Locate the cell with the specified text and output its (X, Y) center coordinate. 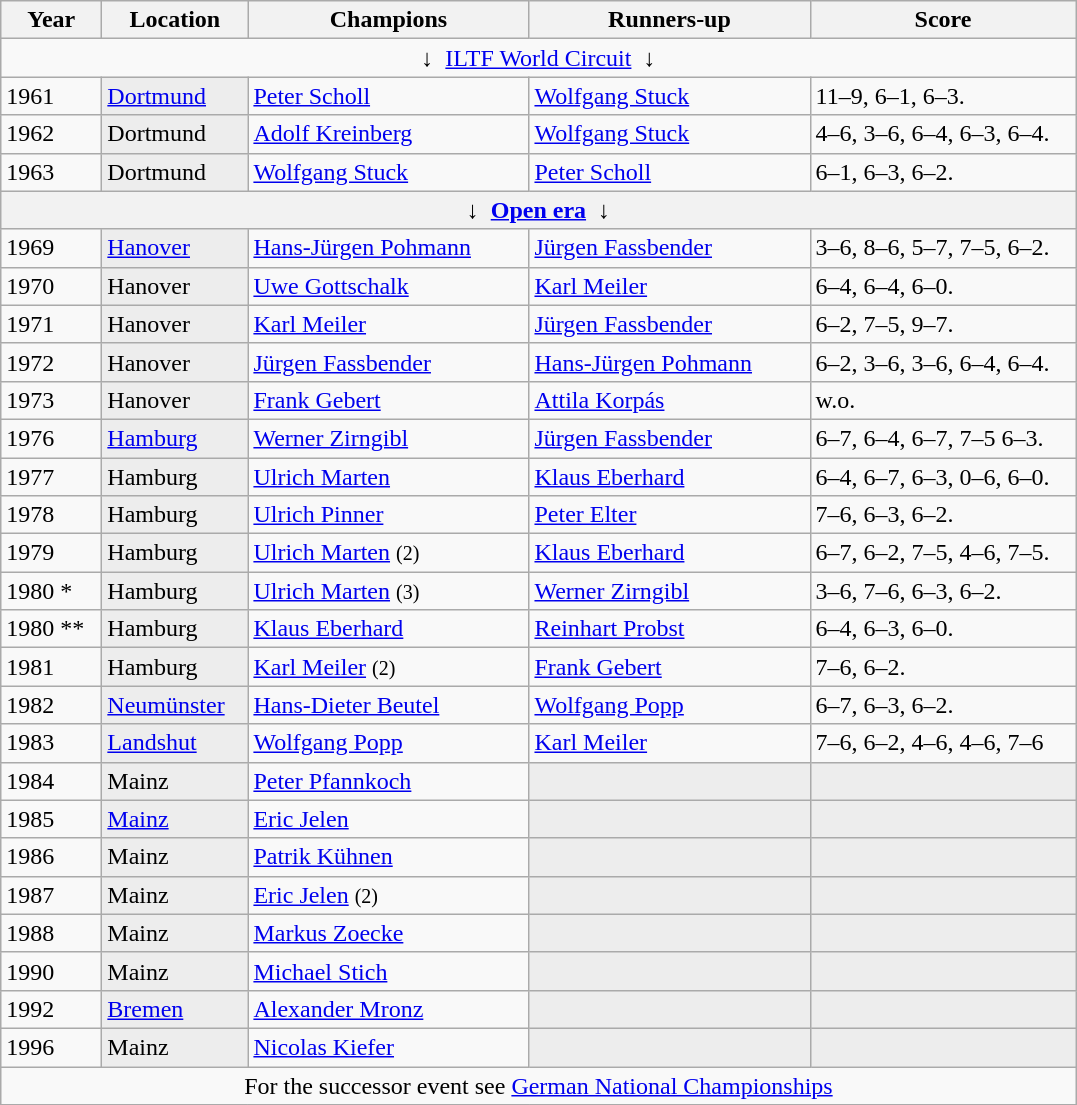
Eric Jelen (388, 819)
1992 (52, 1009)
Attila Korpás (670, 400)
Markus Zoecke (388, 933)
Runners-up (670, 20)
1963 (52, 172)
Neumünster (175, 705)
Alexander Mronz (388, 1009)
Ulrich Pinner (388, 515)
w.o. (943, 400)
Peter Pfannkoch (388, 781)
1981 (52, 667)
Patrik Kühnen (388, 857)
6–2, 7–5, 9–7. (943, 324)
3–6, 7–6, 6–3, 6–2. (943, 591)
1971 (52, 324)
Score (943, 20)
Uwe Gottschalk (388, 286)
For the successor event see German National Championships (538, 1085)
6–7, 6–3, 6–2. (943, 705)
Reinhart Probst (670, 629)
1996 (52, 1047)
1978 (52, 515)
6–4, 6–3, 6–0. (943, 629)
1986 (52, 857)
Ulrich Marten (3) (388, 591)
1969 (52, 248)
6–2, 3–6, 3–6, 6–4, 6–4. (943, 362)
1961 (52, 96)
Bremen (175, 1009)
Location (175, 20)
Year (52, 20)
3–6, 8–6, 5–7, 7–5, 6–2. (943, 248)
11–9, 6–1, 6–3. (943, 96)
Karl Meiler (2) (388, 667)
Nicolas Kiefer (388, 1047)
1977 (52, 477)
Adolf Kreinberg (388, 134)
1987 (52, 895)
Hans-Dieter Beutel (388, 705)
7–6, 6–2. (943, 667)
6–4, 6–7, 6–3, 0–6, 6–0. (943, 477)
Eric Jelen (2) (388, 895)
Ulrich Marten (2) (388, 553)
1985 (52, 819)
1980 * (52, 591)
Champions (388, 20)
1990 (52, 971)
↓ Open era ↓ (538, 210)
Ulrich Marten (388, 477)
1979 (52, 553)
7–6, 6–2, 4–6, 4–6, 7–6 (943, 743)
1962 (52, 134)
6–4, 6–4, 6–0. (943, 286)
1983 (52, 743)
↓ ILTF World Circuit ↓ (538, 58)
1972 (52, 362)
1970 (52, 286)
1980 ** (52, 629)
Peter Elter (670, 515)
Landshut (175, 743)
1988 (52, 933)
6–7, 6–4, 6–7, 7–5 6–3. (943, 438)
Michael Stich (388, 971)
7–6, 6–3, 6–2. (943, 515)
6–1, 6–3, 6–2. (943, 172)
1982 (52, 705)
1984 (52, 781)
4–6, 3–6, 6–4, 6–3, 6–4. (943, 134)
6–7, 6–2, 7–5, 4–6, 7–5. (943, 553)
1976 (52, 438)
1973 (52, 400)
